Determine the (X, Y) coordinate at the center of the cell enclosing the given text.  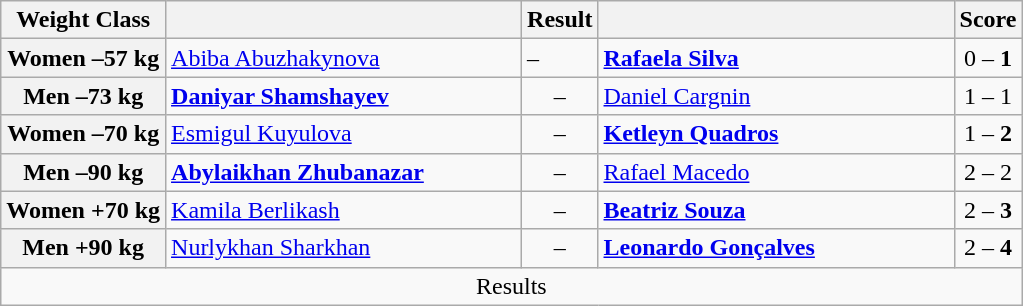
0 – 1 (988, 58)
Men –73 kg (84, 96)
Kamila Berlikash (344, 210)
Women +70 kg (84, 210)
2 – 4 (988, 248)
Men +90 kg (84, 248)
1 – 1 (988, 96)
Abiba Abuzhakynova (344, 58)
Rafaela Silva (776, 58)
Nurlykhan Sharkhan (344, 248)
Abylaikhan Zhubanazar (344, 172)
Esmigul Kuyulova (344, 134)
2 – 3 (988, 210)
Beatriz Souza (776, 210)
Results (512, 286)
Weight Class (84, 20)
Ketleyn Quadros (776, 134)
Women –70 kg (84, 134)
Daniel Cargnin (776, 96)
Women –57 kg (84, 58)
Result (560, 20)
Rafael Macedo (776, 172)
Leonardo Gonçalves (776, 248)
2 – 2 (988, 172)
Men –90 kg (84, 172)
Score (988, 20)
1 – 2 (988, 134)
Daniyar Shamshayev (344, 96)
